Scan for the cell matching the given text and deliver its [x, y] coordinate at center. 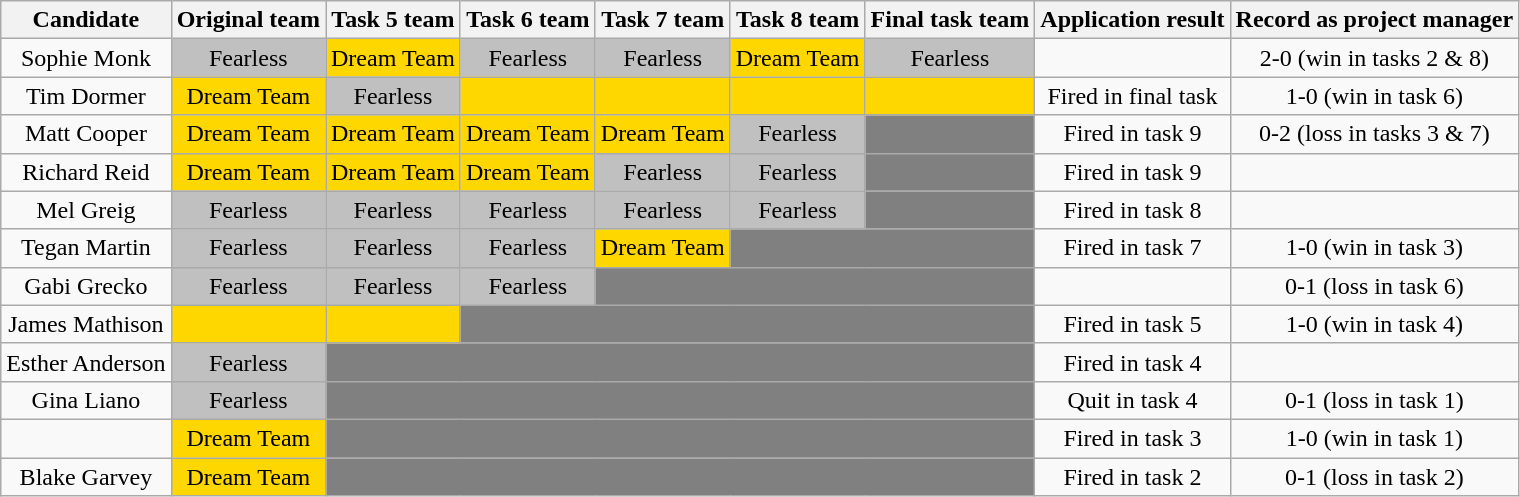
Record as project manager [1374, 20]
Richard Reid [86, 172]
Task 7 team [662, 20]
James Mathison [86, 324]
Original team [248, 20]
0-1 (loss in task 1) [1374, 400]
Sophie Monk [86, 58]
1-0 (win in task 1) [1374, 438]
1-0 (win in task 4) [1374, 324]
Blake Garvey [86, 477]
Candidate [86, 20]
Esther Anderson [86, 362]
Mel Greig [86, 210]
Fired in task 5 [1132, 324]
Fired in task 7 [1132, 248]
Fired in task 8 [1132, 210]
1-0 (win in task 3) [1374, 248]
Tim Dormer [86, 96]
Tegan Martin [86, 248]
Final task team [950, 20]
0-1 (loss in task 6) [1374, 286]
Task 8 team [798, 20]
Gabi Grecko [86, 286]
2-0 (win in tasks 2 & 8) [1374, 58]
Fired in final task [1132, 96]
Fired in task 4 [1132, 362]
0-1 (loss in task 2) [1374, 477]
Quit in task 4 [1132, 400]
Fired in task 2 [1132, 477]
Application result [1132, 20]
Task 6 team [528, 20]
Gina Liano [86, 400]
0-2 (loss in tasks 3 & 7) [1374, 134]
Task 5 team [394, 20]
1-0 (win in task 6) [1374, 96]
Matt Cooper [86, 134]
Fired in task 3 [1132, 438]
